Detect which cell encompasses the target text, then output its [x, y] center coordinate. 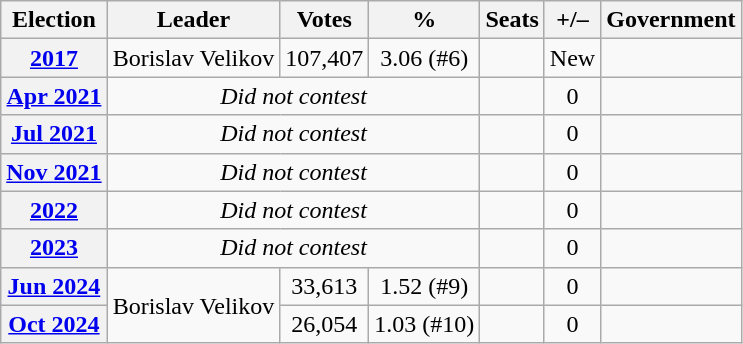
Government [671, 20]
Votes [324, 20]
Election [54, 20]
3.06 (#6) [424, 58]
1.52 (#9) [424, 286]
2022 [54, 210]
Nov 2021 [54, 172]
Apr 2021 [54, 96]
26,054 [324, 324]
107,407 [324, 58]
Seats [512, 20]
2023 [54, 248]
% [424, 20]
New [572, 58]
Jun 2024 [54, 286]
2017 [54, 58]
1.03 (#10) [424, 324]
+/– [572, 20]
Oct 2024 [54, 324]
33,613 [324, 286]
Leader [194, 20]
Jul 2021 [54, 134]
